Return the (x, y) coordinate for the center point of the cell that contains the specified text.  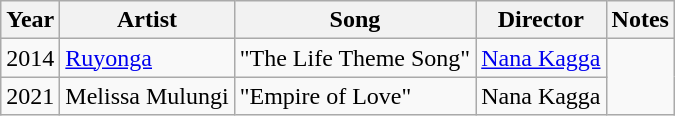
Notes (640, 20)
2014 (30, 58)
Melissa Mulungi (147, 96)
Director (541, 20)
"Empire of Love" (355, 96)
Ruyonga (147, 58)
Artist (147, 20)
Year (30, 20)
Song (355, 20)
2021 (30, 96)
"The Life Theme Song" (355, 58)
